Search for the cell housing the specified text and yield its [x, y] center coordinate. 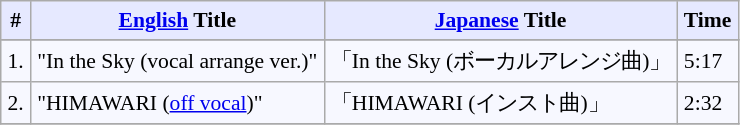
2. [16, 103]
5:17 [708, 61]
1. [16, 61]
"In the Sky (vocal arrange ver.)" [177, 61]
Japanese Title [500, 20]
English Title [177, 20]
"HIMAWARI (off vocal)" [177, 103]
2:32 [708, 103]
Time [708, 20]
「In the Sky (ボーカルアレンジ曲)」 [500, 61]
「HIMAWARI (インスト曲)」 [500, 103]
# [16, 20]
